Capture the cell that displays the provided text and extract its [x, y] central coordinate. 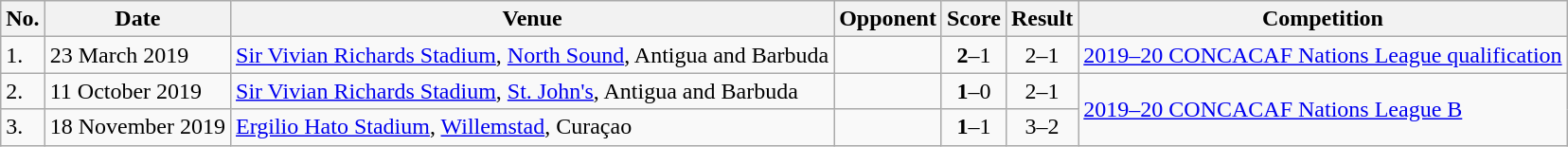
3–2 [1042, 127]
Sir Vivian Richards Stadium, North Sound, Antigua and Barbuda [532, 55]
23 March 2019 [137, 55]
2019–20 CONCACAF Nations League B [1323, 109]
Ergilio Hato Stadium, Willemstad, Curaçao [532, 127]
Competition [1323, 19]
Score [973, 19]
Opponent [888, 19]
3. [23, 127]
Venue [532, 19]
2019–20 CONCACAF Nations League qualification [1323, 55]
11 October 2019 [137, 91]
Sir Vivian Richards Stadium, St. John's, Antigua and Barbuda [532, 91]
1. [23, 55]
Date [137, 19]
1–1 [973, 127]
No. [23, 19]
Result [1042, 19]
1–0 [973, 91]
18 November 2019 [137, 127]
2. [23, 91]
